From the cell containing the given text, extract its center point as [x, y] coordinate. 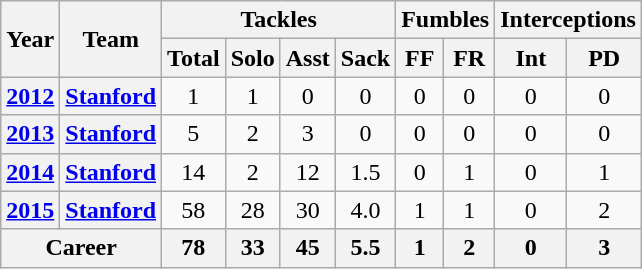
PD [604, 58]
2013 [30, 134]
Sack [365, 58]
FR [470, 58]
2015 [30, 210]
Asst [308, 58]
Tackles [279, 20]
12 [308, 172]
Solo [252, 58]
4.0 [365, 210]
Year [30, 39]
45 [308, 248]
1.5 [365, 172]
Total [194, 58]
Career [82, 248]
14 [194, 172]
5.5 [365, 248]
78 [194, 248]
Interceptions [568, 20]
30 [308, 210]
2014 [30, 172]
58 [194, 210]
FF [420, 58]
2012 [30, 96]
33 [252, 248]
28 [252, 210]
Int [531, 58]
Fumbles [446, 20]
5 [194, 134]
Team [111, 39]
